Search for the cell housing the specified text and yield its [x, y] center coordinate. 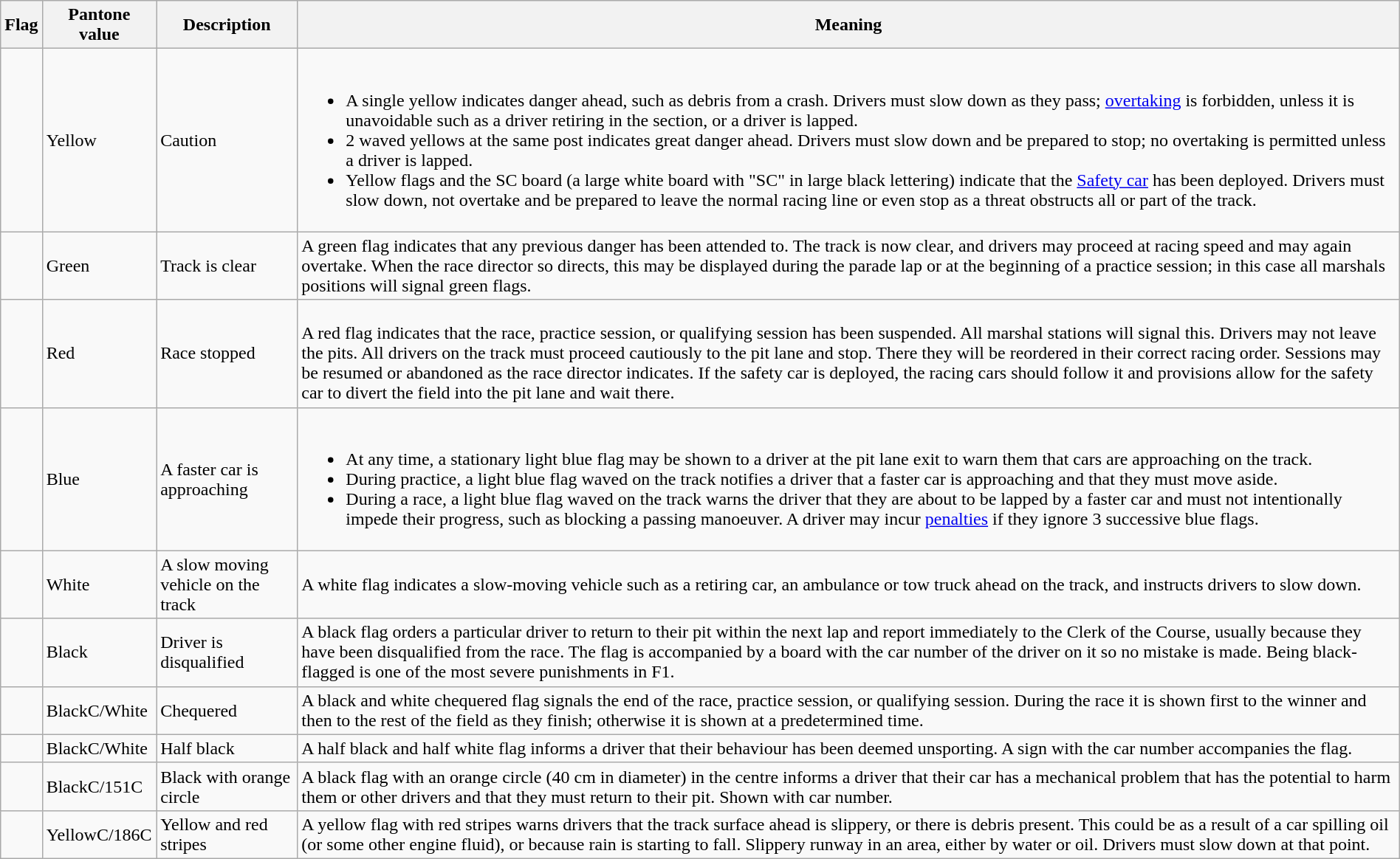
YellowC/186C [99, 834]
Green [99, 266]
Half black [227, 748]
Description [227, 25]
Meaning [848, 25]
Yellow and red stripes [227, 834]
Chequered [227, 710]
Driver is disqualified [227, 652]
A faster car is approaching [227, 479]
A half black and half white flag informs a driver that their behaviour has been deemed unsporting. A sign with the car number accompanies the flag. [848, 748]
BlackC/151C [99, 787]
Red [99, 353]
A slow moving vehicle on the track [227, 584]
Track is clear [227, 266]
White [99, 584]
Race stopped [227, 353]
Pantone value [99, 25]
Black [99, 652]
Blue [99, 479]
Black with orange circle [227, 787]
Flag [21, 25]
Caution [227, 140]
Yellow [99, 140]
